Output the (x, y) coordinate of the center of the cell containing the given text.  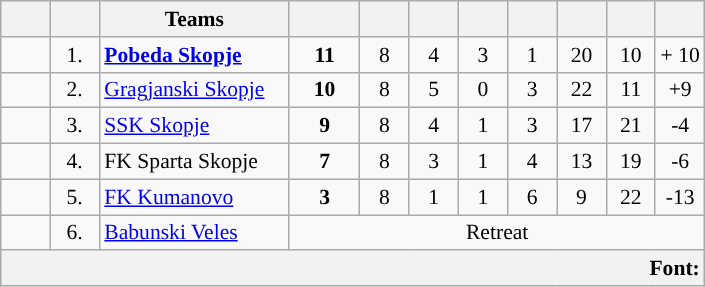
19 (630, 162)
20 (582, 55)
SSK Skopje (194, 126)
-13 (680, 197)
FK Kumanovo (194, 197)
FK Sparta Skopje (194, 162)
4. (74, 162)
6 (532, 197)
Retreat (496, 233)
+ 10 (680, 55)
Teams (194, 19)
Babunski Veles (194, 233)
6. (74, 233)
0 (482, 90)
1. (74, 55)
3. (74, 126)
Gragjanski Skopje (194, 90)
2. (74, 90)
-4 (680, 126)
Font: (353, 269)
21 (630, 126)
5 (434, 90)
5. (74, 197)
7 (324, 162)
+9 (680, 90)
17 (582, 126)
Pobeda Skopje (194, 55)
13 (582, 162)
-6 (680, 162)
